Return the (x, y) coordinate for the center point of the cell that contains the specified text.  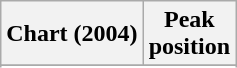
Peakposition (189, 34)
Chart (2004) (72, 34)
